Locate the cell with the specified text and output its (x, y) center coordinate. 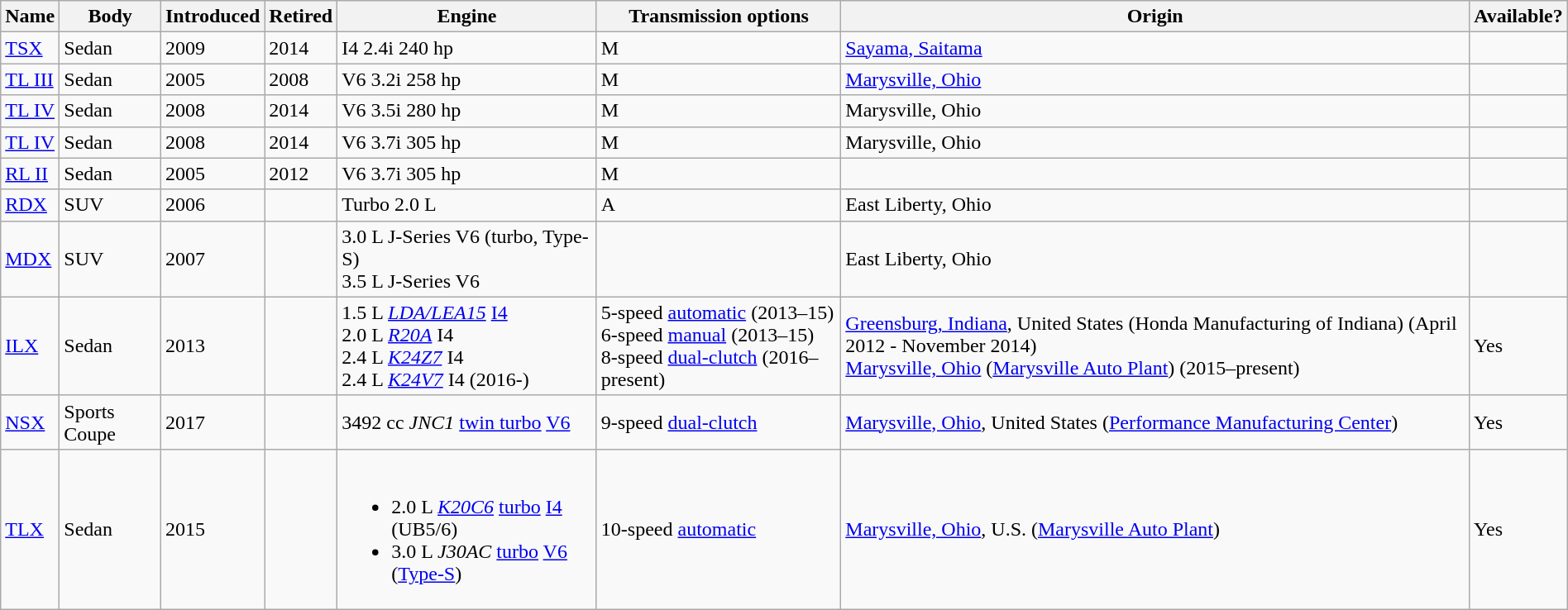
NSX (30, 422)
I4 2.4i 240 hp (467, 48)
Engine (467, 17)
2009 (212, 48)
2013 (212, 346)
TL III (30, 79)
Retired (301, 17)
V6 3.2i 258 hp (467, 79)
TSX (30, 48)
V6 3.5i 280 hp (467, 111)
2015 (212, 529)
2012 (301, 174)
Sayama, Saitama (1155, 48)
2017 (212, 422)
3.0 L J-Series V6 (turbo, Type-S)3.5 L J-Series V6 (467, 259)
Turbo 2.0 L (467, 205)
Sports Coupe (111, 422)
3492 cc JNC1 twin turbo V6 (467, 422)
9-speed dual-clutch (718, 422)
Marysville, Ohio, U.S. (Marysville Auto Plant) (1155, 529)
2.0 L K20C6 turbo I4 (UB5/6)3.0 L J30AC turbo V6 (Type-S) (467, 529)
ILX (30, 346)
TLX (30, 529)
5-speed automatic (2013–15)6-speed manual (2013–15)8-speed dual-clutch (2016–present) (718, 346)
RDX (30, 205)
Body (111, 17)
1.5 L LDA/LEA15 I42.0 L R20A I42.4 L K24Z7 I42.4 L K24V7 I4 (2016-) (467, 346)
Introduced (212, 17)
A (718, 205)
RL II (30, 174)
Marysville, Ohio, United States (Performance Manufacturing Center) (1155, 422)
Name (30, 17)
Transmission options (718, 17)
10-speed automatic (718, 529)
Origin (1155, 17)
2006 (212, 205)
2007 (212, 259)
Available? (1518, 17)
MDX (30, 259)
